Find where the given text appears and provide that cell's center as [x, y] coordinate. 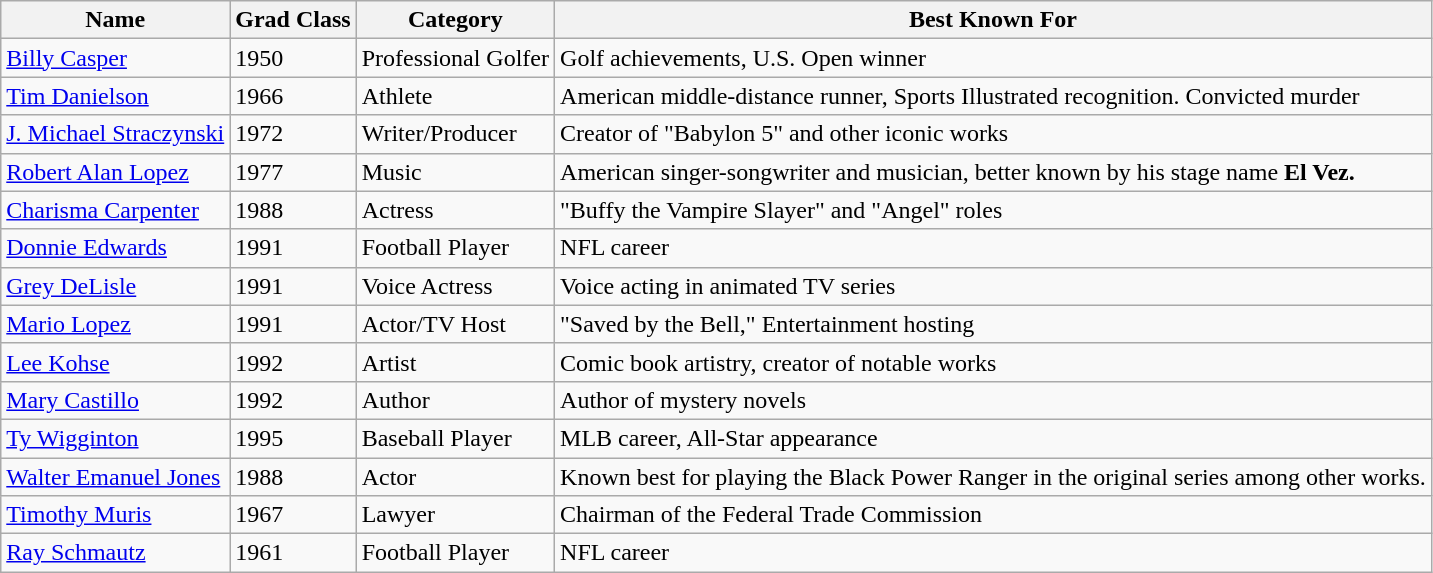
Category [455, 20]
1966 [293, 96]
Chairman of the Federal Trade Commission [994, 515]
Billy Casper [116, 58]
Actor/TV Host [455, 324]
Writer/Producer [455, 134]
Comic book artistry, creator of notable works [994, 362]
1967 [293, 515]
Best Known For [994, 20]
Robert Alan Lopez [116, 172]
Actress [455, 210]
"Buffy the Vampire Slayer" and "Angel" roles [994, 210]
Lawyer [455, 515]
MLB career, All-Star appearance [994, 438]
Artist [455, 362]
Baseball Player [455, 438]
1977 [293, 172]
Music [455, 172]
Author of mystery novels [994, 400]
American singer-songwriter and musician, better known by his stage name El Vez. [994, 172]
Walter Emanuel Jones [116, 477]
Author [455, 400]
Voice acting in animated TV series [994, 286]
Lee Kohse [116, 362]
Golf achievements, U.S. Open winner [994, 58]
Athlete [455, 96]
Grey DeLisle [116, 286]
Actor [455, 477]
"Saved by the Bell," Entertainment hosting [994, 324]
Timothy Muris [116, 515]
1950 [293, 58]
Grad Class [293, 20]
Creator of "Babylon 5" and other iconic works [994, 134]
Name [116, 20]
1995 [293, 438]
Mary Castillo [116, 400]
Mario Lopez [116, 324]
Known best for playing the Black Power Ranger in the original series among other works. [994, 477]
J. Michael Straczynski [116, 134]
Voice Actress [455, 286]
Professional Golfer [455, 58]
American middle-distance runner, Sports Illustrated recognition. Convicted murder [994, 96]
1961 [293, 553]
1972 [293, 134]
Donnie Edwards [116, 248]
Charisma Carpenter [116, 210]
Tim Danielson [116, 96]
Ray Schmautz [116, 553]
Ty Wigginton [116, 438]
